Provide the (x, y) coordinate of the cell's center where the given text is located.  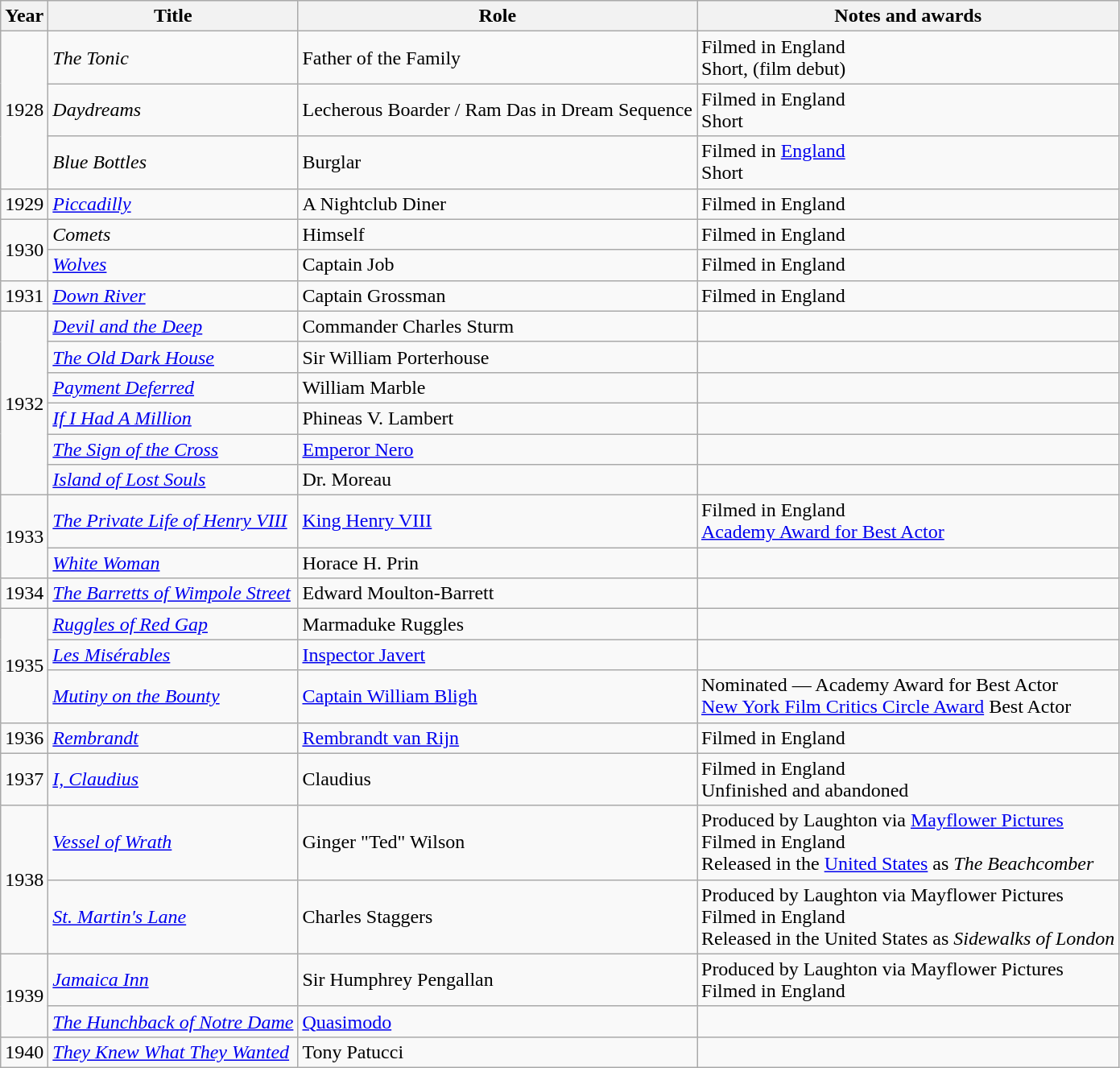
Captain Grossman (498, 296)
Sir William Porterhouse (498, 357)
They Knew What They Wanted (173, 1052)
Quasimodo (498, 1021)
Inspector Javert (498, 655)
Role (498, 16)
Himself (498, 234)
Les Misérables (173, 655)
Notes and awards (908, 16)
Devil and the Deep (173, 326)
Daydreams (173, 110)
Filmed in EnglandShort, (film debut) (908, 58)
Title (173, 16)
1935 (24, 665)
Ruggles of Red Gap (173, 624)
Burglar (498, 163)
The Tonic (173, 58)
Comets (173, 234)
1938 (24, 880)
1940 (24, 1052)
Island of Lost Souls (173, 480)
If I Had A Million (173, 418)
1932 (24, 403)
1928 (24, 110)
Edward Moulton-Barrett (498, 594)
1937 (24, 780)
Mutiny on the Bounty (173, 696)
Horace H. Prin (498, 563)
1939 (24, 996)
The Sign of the Cross (173, 449)
Lecherous Boarder / Ram Das in Dream Sequence (498, 110)
The Barretts of Wimpole Street (173, 594)
Blue Bottles (173, 163)
Produced by Laughton via Mayflower PicturesFilmed in EnglandReleased in the United States as Sidewalks of London (908, 917)
Vessel of Wrath (173, 842)
1936 (24, 738)
Wolves (173, 265)
Year (24, 16)
St. Martin's Lane (173, 917)
Nominated — Academy Award for Best ActorNew York Film Critics Circle Award Best Actor (908, 696)
1933 (24, 536)
The Hunchback of Notre Dame (173, 1021)
1931 (24, 296)
Commander Charles Sturm (498, 326)
Captain Job (498, 265)
Filmed in EnglandUnfinished and abandoned (908, 780)
Claudius (498, 780)
Captain William Bligh (498, 696)
Piccadilly (173, 204)
Produced by Laughton via Mayflower PicturesFilmed in England (908, 979)
The Private Life of Henry VIII (173, 522)
White Woman (173, 563)
A Nightclub Diner (498, 204)
Dr. Moreau (498, 480)
Jamaica Inn (173, 979)
Emperor Nero (498, 449)
Rembrandt van Rijn (498, 738)
Payment Deferred (173, 387)
Sir Humphrey Pengallan (498, 979)
William Marble (498, 387)
1930 (24, 250)
Rembrandt (173, 738)
Tony Patucci (498, 1052)
Phineas V. Lambert (498, 418)
Ginger "Ted" Wilson (498, 842)
King Henry VIII (498, 522)
Filmed in EnglandAcademy Award for Best Actor (908, 522)
Marmaduke Ruggles (498, 624)
1929 (24, 204)
Father of the Family (498, 58)
1934 (24, 594)
The Old Dark House (173, 357)
Down River (173, 296)
Produced by Laughton via Mayflower PicturesFilmed in EnglandReleased in the United States as The Beachcomber (908, 842)
Charles Staggers (498, 917)
I, Claudius (173, 780)
